Pinpoint the cell where the given text exists, returning its [x, y] midpoint coordinate. 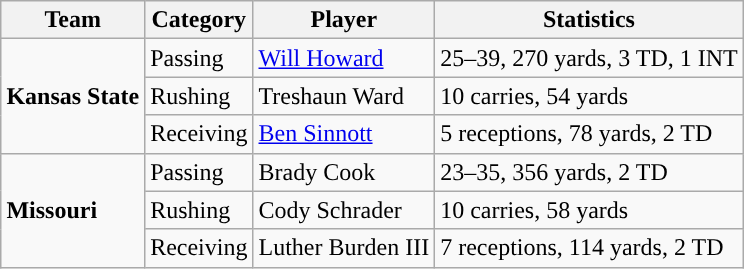
7 receptions, 114 yards, 2 TD [590, 248]
Missouri [73, 210]
25–39, 270 yards, 3 TD, 1 INT [590, 58]
Will Howard [344, 58]
Kansas State [73, 96]
Luther Burden III [344, 248]
Cody Schrader [344, 210]
5 receptions, 78 yards, 2 TD [590, 134]
Player [344, 20]
Ben Sinnott [344, 134]
Treshaun Ward [344, 96]
Category [199, 20]
Team [73, 20]
Statistics [590, 20]
Brady Cook [344, 172]
23–35, 356 yards, 2 TD [590, 172]
10 carries, 54 yards [590, 96]
10 carries, 58 yards [590, 210]
